Search for the cell housing the specified text and yield its (x, y) center coordinate. 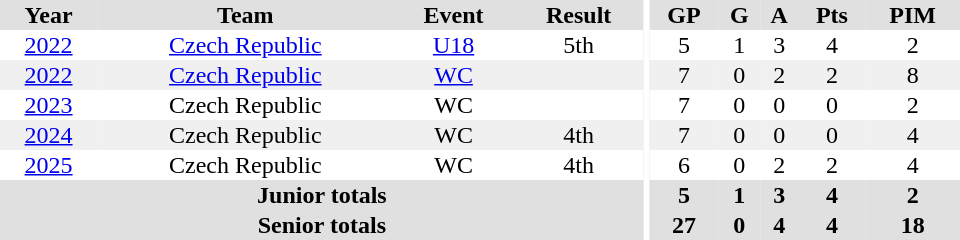
8 (912, 75)
18 (912, 225)
U18 (454, 45)
G (740, 15)
Senior totals (322, 225)
Event (454, 15)
Pts (832, 15)
Junior totals (322, 195)
2023 (48, 105)
PIM (912, 15)
GP (684, 15)
6 (684, 165)
Year (48, 15)
Team (245, 15)
2025 (48, 165)
A (780, 15)
Result (579, 15)
27 (684, 225)
5th (579, 45)
2024 (48, 135)
